Determine the (X, Y) coordinate at the center of the cell enclosing the given text.  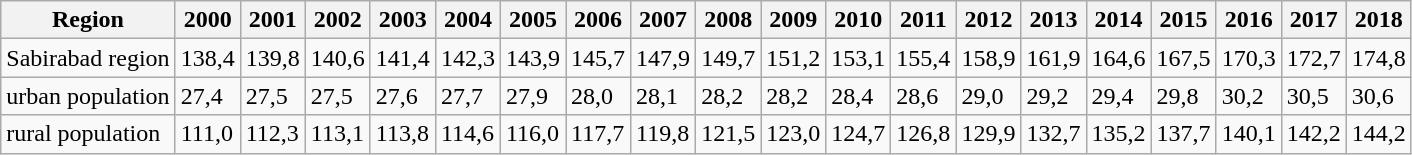
2001 (272, 20)
2012 (988, 20)
2015 (1184, 20)
27,6 (402, 96)
140,1 (1248, 134)
2008 (728, 20)
167,5 (1184, 58)
117,7 (598, 134)
2005 (532, 20)
137,7 (1184, 134)
135,2 (1118, 134)
27,4 (208, 96)
2018 (1378, 20)
27,7 (468, 96)
139,8 (272, 58)
111,0 (208, 134)
172,7 (1314, 58)
29,8 (1184, 96)
27,9 (532, 96)
153,1 (858, 58)
29,0 (988, 96)
30,5 (1314, 96)
123,0 (794, 134)
170,3 (1248, 58)
28,0 (598, 96)
161,9 (1054, 58)
129,9 (988, 134)
2002 (338, 20)
112,3 (272, 134)
29,2 (1054, 96)
121,5 (728, 134)
2006 (598, 20)
132,7 (1054, 134)
116,0 (532, 134)
142,2 (1314, 134)
2017 (1314, 20)
155,4 (924, 58)
145,7 (598, 58)
144,2 (1378, 134)
126,8 (924, 134)
138,4 (208, 58)
29,4 (1118, 96)
28,6 (924, 96)
Sabirabad region (88, 58)
28,1 (664, 96)
Region (88, 20)
141,4 (402, 58)
147,9 (664, 58)
114,6 (468, 134)
140,6 (338, 58)
113,8 (402, 134)
2003 (402, 20)
2013 (1054, 20)
119,8 (664, 134)
164,6 (1118, 58)
2016 (1248, 20)
2000 (208, 20)
151,2 (794, 58)
174,8 (1378, 58)
2004 (468, 20)
2010 (858, 20)
30,6 (1378, 96)
124,7 (858, 134)
2007 (664, 20)
113,1 (338, 134)
149,7 (728, 58)
30,2 (1248, 96)
2011 (924, 20)
142,3 (468, 58)
urban population (88, 96)
2014 (1118, 20)
28,4 (858, 96)
2009 (794, 20)
143,9 (532, 58)
158,9 (988, 58)
rural population (88, 134)
